Return the [X, Y] coordinate for the center point of the cell that contains the specified text.  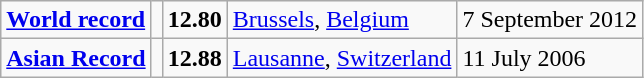
11 July 2006 [550, 58]
Lausanne, Switzerland [342, 58]
Asian Record [76, 58]
12.80 [194, 20]
12.88 [194, 58]
World record [76, 20]
7 September 2012 [550, 20]
Brussels, Belgium [342, 20]
